Capture the cell that displays the provided text and extract its (X, Y) central coordinate. 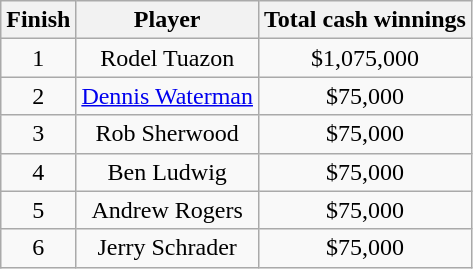
Finish (38, 20)
$1,075,000 (364, 58)
5 (38, 210)
Ben Ludwig (168, 172)
Player (168, 20)
Jerry Schrader (168, 248)
1 (38, 58)
4 (38, 172)
Rodel Tuazon (168, 58)
3 (38, 134)
2 (38, 96)
Andrew Rogers (168, 210)
6 (38, 248)
Total cash winnings (364, 20)
Rob Sherwood (168, 134)
Dennis Waterman (168, 96)
